Determine the [X, Y] coordinate at the center of the cell enclosing the given text.  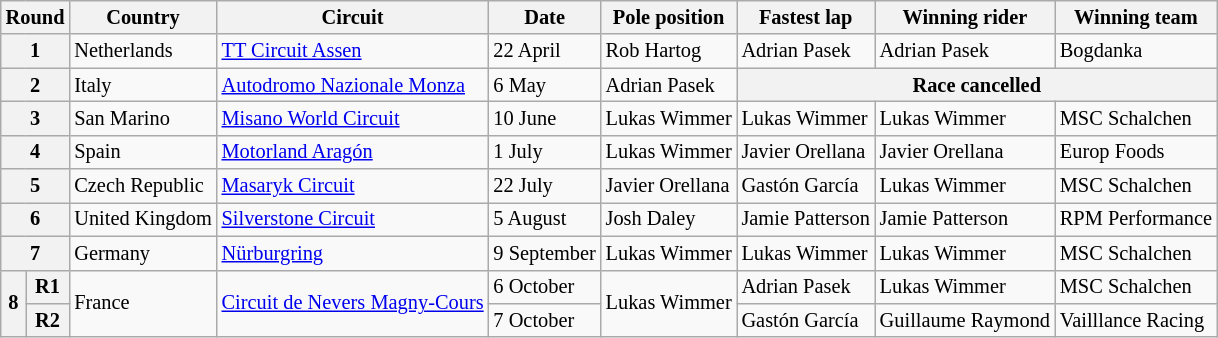
5 [36, 186]
United Kingdom [142, 219]
7 [36, 253]
Winning rider [965, 17]
Vailllance Racing [1136, 320]
10 June [545, 118]
Motorland Aragón [353, 152]
Round [36, 17]
6 [36, 219]
2 [36, 85]
4 [36, 152]
22 April [545, 51]
1 [36, 51]
Spain [142, 152]
Circuit [353, 17]
Silverstone Circuit [353, 219]
Josh Daley [669, 219]
Bogdanka [1136, 51]
Guillaume Raymond [965, 320]
Nürburgring [353, 253]
TT Circuit Assen [353, 51]
Europ Foods [1136, 152]
R2 [48, 320]
9 September [545, 253]
1 July [545, 152]
3 [36, 118]
22 July [545, 186]
R1 [48, 287]
Germany [142, 253]
Winning team [1136, 17]
Pole position [669, 17]
Race cancelled [977, 85]
Rob Hartog [669, 51]
Fastest lap [806, 17]
Country [142, 17]
San Marino [142, 118]
Autodromo Nazionale Monza [353, 85]
6 October [545, 287]
7 October [545, 320]
Czech Republic [142, 186]
RPM Performance [1136, 219]
5 August [545, 219]
8 [14, 304]
Italy [142, 85]
Netherlands [142, 51]
Misano World Circuit [353, 118]
Date [545, 17]
6 May [545, 85]
Circuit de Nevers Magny-Cours [353, 304]
Masaryk Circuit [353, 186]
France [142, 304]
